Return [X, Y] of the center of cell containing provided text 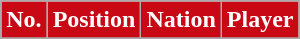
Nation [181, 20]
Player [260, 20]
Position [94, 20]
No. [24, 20]
